Output the (x, y) coordinate of the center of the cell containing the given text.  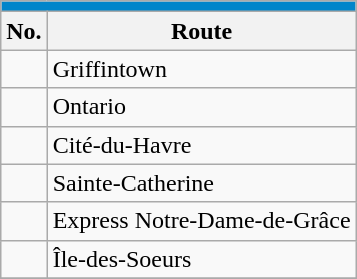
Route (202, 31)
No. (24, 31)
Ontario (202, 107)
Express Notre-Dame-de-Grâce (202, 221)
Île-des-Soeurs (202, 259)
Cité-du-Havre (202, 145)
Griffintown (202, 69)
Sainte-Catherine (202, 183)
